Pinpoint the cell where the given text exists, returning its (X, Y) midpoint coordinate. 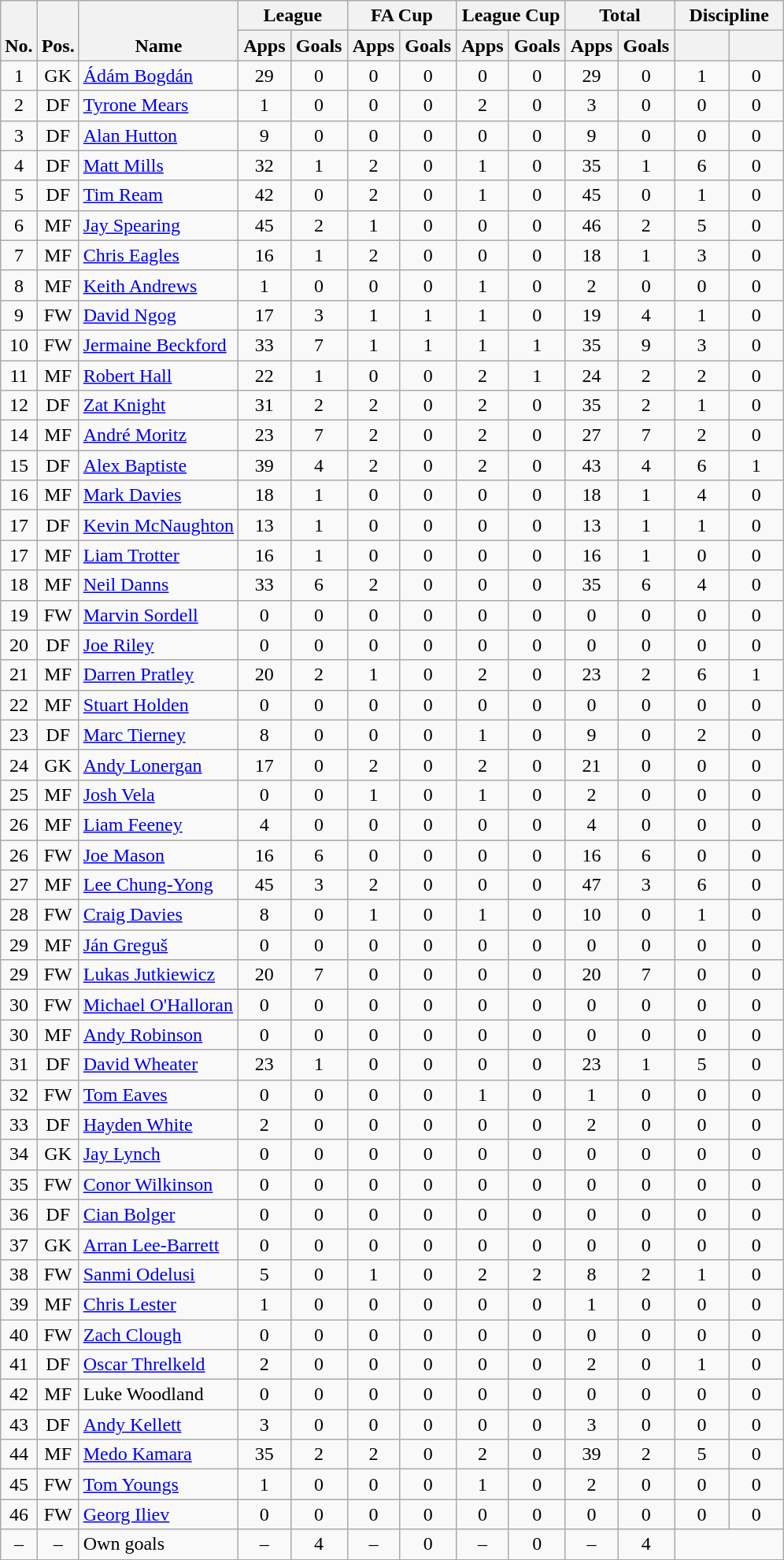
34 (19, 1154)
Ján Greguš (158, 945)
14 (19, 435)
Joe Riley (158, 645)
Andy Lonergan (158, 765)
Robert Hall (158, 376)
25 (19, 795)
Matt Mills (158, 165)
Craig Davies (158, 915)
Josh Vela (158, 795)
15 (19, 465)
38 (19, 1274)
André Moritz (158, 435)
40 (19, 1335)
David Wheater (158, 1065)
Lee Chung-Yong (158, 885)
Alex Baptiste (158, 465)
Oscar Threlkeld (158, 1365)
Neil Danns (158, 585)
Tim Ream (158, 195)
League (293, 16)
Andy Kellett (158, 1425)
Chris Eagles (158, 255)
44 (19, 1454)
Name (158, 31)
12 (19, 406)
Darren Pratley (158, 675)
Luke Woodland (158, 1395)
Liam Trotter (158, 555)
47 (592, 885)
Hayden White (158, 1125)
Sanmi Odelusi (158, 1274)
Mark Davies (158, 495)
Jermaine Beckford (158, 345)
Pos. (58, 31)
Zach Clough (158, 1335)
11 (19, 376)
Georg Iliev (158, 1514)
Chris Lester (158, 1304)
Discipline (729, 16)
Zat Knight (158, 406)
28 (19, 915)
Tom Eaves (158, 1095)
No. (19, 31)
Medo Kamara (158, 1454)
Conor Wilkinson (158, 1184)
Alan Hutton (158, 135)
Andy Robinson (158, 1035)
Marvin Sordell (158, 615)
League Cup (512, 16)
Keith Andrews (158, 285)
Marc Tierney (158, 735)
Arran Lee-Barrett (158, 1244)
Joe Mason (158, 854)
Stuart Holden (158, 705)
Own goals (158, 1544)
Liam Feeney (158, 824)
Total (620, 16)
41 (19, 1365)
Michael O'Halloran (158, 1005)
Ádám Bogdán (158, 76)
Jay Spearing (158, 225)
Kevin McNaughton (158, 525)
Cian Bolger (158, 1214)
David Ngog (158, 315)
36 (19, 1214)
Tyrone Mears (158, 106)
Jay Lynch (158, 1154)
FA Cup (401, 16)
37 (19, 1244)
Tom Youngs (158, 1484)
Lukas Jutkiewicz (158, 975)
